Locate the cell with the specified text and output its [x, y] center coordinate. 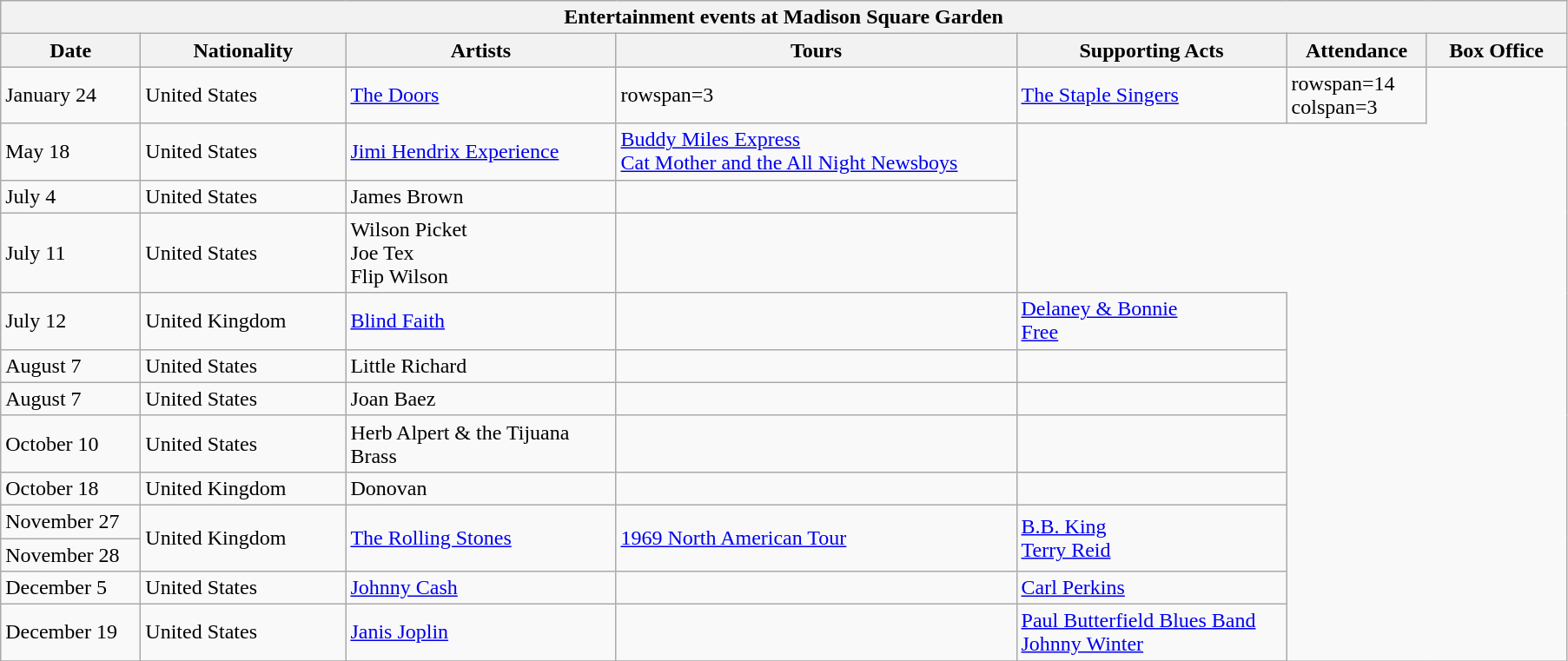
Nationality [243, 50]
December 19 [71, 632]
Carl Perkins [1152, 588]
Supporting Acts [1152, 50]
Herb Alpert & the Tijuana Brass [481, 443]
The Doors [481, 96]
Little Richard [481, 366]
B.B. KingTerry Reid [1152, 538]
December 5 [71, 588]
The Rolling Stones [481, 538]
Box Office [1496, 50]
Buddy Miles ExpressCat Mother and the All Night Newsboys [817, 151]
Jimi Hendrix Experience [481, 151]
rowspan=14 colspan=3 [1357, 96]
Joan Baez [481, 399]
Artists [481, 50]
November 27 [71, 521]
July 4 [71, 196]
Blind Faith [481, 321]
October 18 [71, 488]
Entertainment events at Madison Square Garden [784, 17]
July 12 [71, 321]
January 24 [71, 96]
July 11 [71, 253]
Paul Butterfield Blues BandJohnny Winter [1152, 632]
Donovan [481, 488]
Delaney & BonnieFree [1152, 321]
James Brown [481, 196]
Attendance [1357, 50]
Date [71, 50]
Wilson PicketJoe TexFlip Wilson [481, 253]
1969 North American Tour [817, 538]
October 10 [71, 443]
May 18 [71, 151]
The Staple Singers [1152, 96]
rowspan=3 [817, 96]
Tours [817, 50]
November 28 [71, 555]
Janis Joplin [481, 632]
Johnny Cash [481, 588]
